Capture the cell that displays the provided text and extract its (x, y) central coordinate. 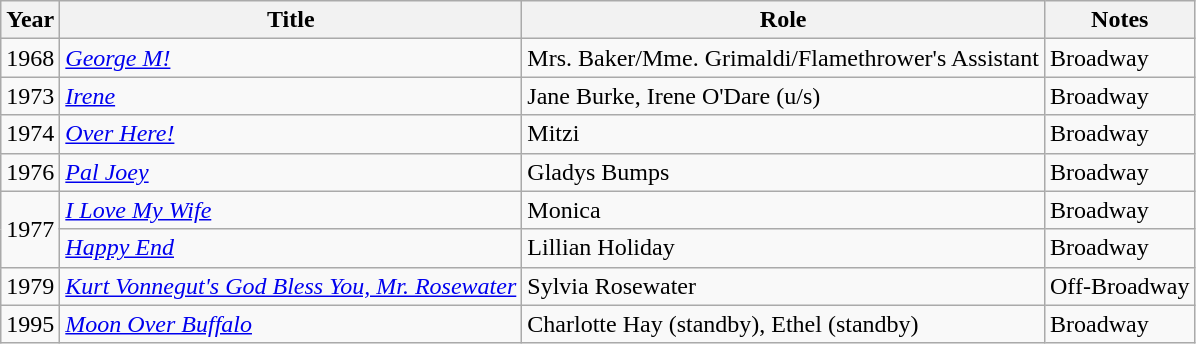
Mrs. Baker/Mme. Grimaldi/Flamethrower's Assistant (784, 58)
Year (30, 20)
1974 (30, 134)
Title (291, 20)
Off-Broadway (1120, 286)
Pal Joey (291, 172)
Gladys Bumps (784, 172)
Role (784, 20)
Over Here! (291, 134)
Notes (1120, 20)
Lillian Holiday (784, 248)
Monica (784, 210)
I Love My Wife (291, 210)
Irene (291, 96)
1973 (30, 96)
Jane Burke, Irene O'Dare (u/s) (784, 96)
Moon Over Buffalo (291, 324)
Kurt Vonnegut's God Bless You, Mr. Rosewater (291, 286)
1979 (30, 286)
1968 (30, 58)
Happy End (291, 248)
George M! (291, 58)
1995 (30, 324)
Sylvia Rosewater (784, 286)
Charlotte Hay (standby), Ethel (standby) (784, 324)
Mitzi (784, 134)
1977 (30, 229)
1976 (30, 172)
